Identify which cell holds the provided text, then report its [X, Y] central coordinate. 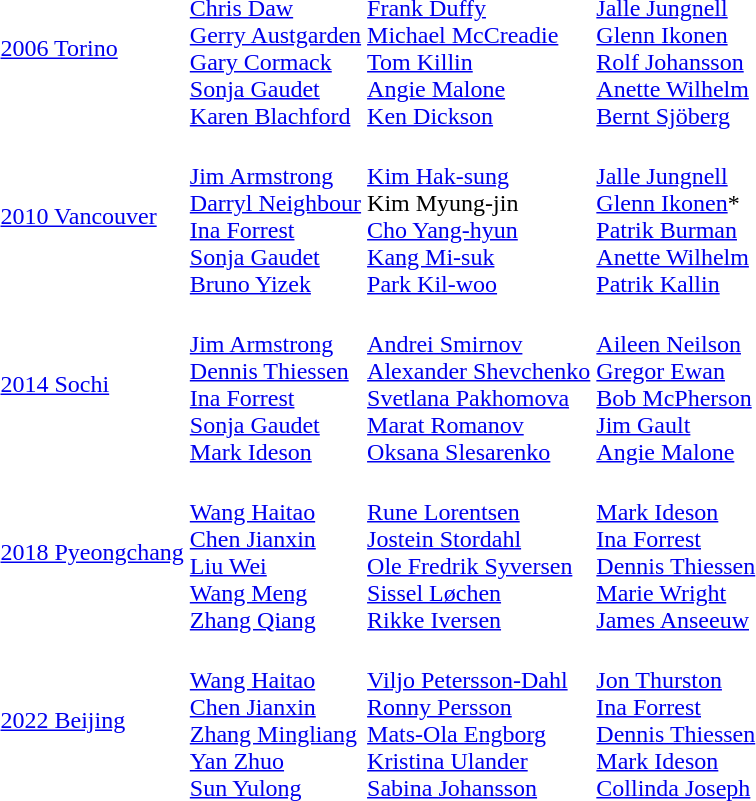
Rune LorentsenJostein StordahlOle Fredrik SyversenSissel LøchenRikke Iversen [479, 552]
Wang HaitaoChen JianxinLiu WeiWang MengZhang Qiang [275, 552]
Jim ArmstrongDarryl NeighbourIna ForrestSonja GaudetBruno Yizek [275, 216]
Jim ArmstrongDennis ThiessenIna ForrestSonja GaudetMark Ideson [275, 384]
Andrei SmirnovAlexander ShevchenkoSvetlana PakhomovaMarat RomanovOksana Slesarenko [479, 384]
Kim Hak-sungKim Myung-jinCho Yang-hyunKang Mi-sukPark Kil-woo [479, 216]
